Locate the cell with the specified text and output its (x, y) center coordinate. 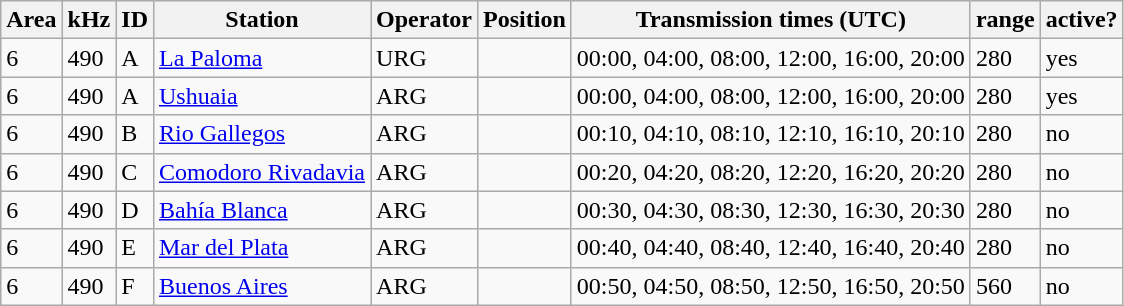
URG (424, 58)
La Paloma (262, 58)
Mar del Plata (262, 248)
Rio Gallegos (262, 134)
560 (1005, 286)
Transmission times (UTC) (770, 20)
E (135, 248)
00:20, 04:20, 08:20, 12:20, 16:20, 20:20 (770, 172)
Position (525, 20)
ID (135, 20)
B (135, 134)
range (1005, 20)
F (135, 286)
Station (262, 20)
C (135, 172)
Buenos Aires (262, 286)
D (135, 210)
00:50, 04:50, 08:50, 12:50, 16:50, 20:50 (770, 286)
active? (1082, 20)
kHz (89, 20)
Bahía Blanca (262, 210)
Ushuaia (262, 96)
00:40, 04:40, 08:40, 12:40, 16:40, 20:40 (770, 248)
00:10, 04:10, 08:10, 12:10, 16:10, 20:10 (770, 134)
Operator (424, 20)
Comodoro Rivadavia (262, 172)
00:30, 04:30, 08:30, 12:30, 16:30, 20:30 (770, 210)
Area (32, 20)
